Search for the cell housing the specified text and yield its [X, Y] center coordinate. 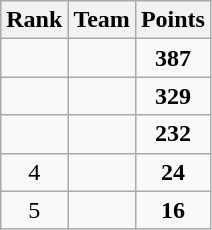
24 [172, 172]
387 [172, 58]
4 [34, 172]
Rank [34, 20]
329 [172, 96]
Points [172, 20]
16 [172, 210]
Team [102, 20]
5 [34, 210]
232 [172, 134]
